Pinpoint the cell where the given text exists, returning its [x, y] midpoint coordinate. 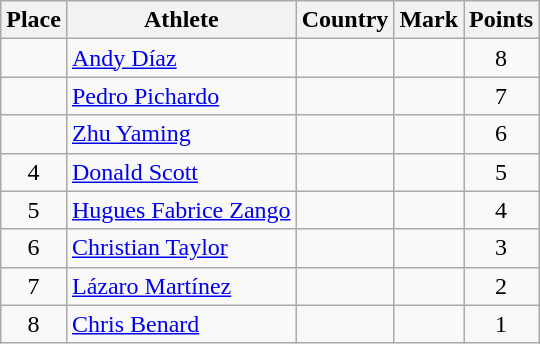
Pedro Pichardo [181, 96]
Christian Taylor [181, 248]
Points [502, 20]
Place [34, 20]
Donald Scott [181, 172]
Andy Díaz [181, 58]
2 [502, 286]
Mark [429, 20]
Zhu Yaming [181, 134]
Athlete [181, 20]
Lázaro Martínez [181, 286]
Chris Benard [181, 324]
Hugues Fabrice Zango [181, 210]
Country [345, 20]
3 [502, 248]
1 [502, 324]
